Scan for the cell matching the given text and deliver its [X, Y] coordinate at center. 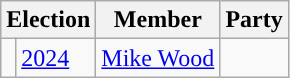
Party [254, 20]
Member [158, 20]
Election [48, 20]
Mike Wood [158, 58]
2024 [56, 58]
